Identify which cell holds the provided text, then report its (X, Y) central coordinate. 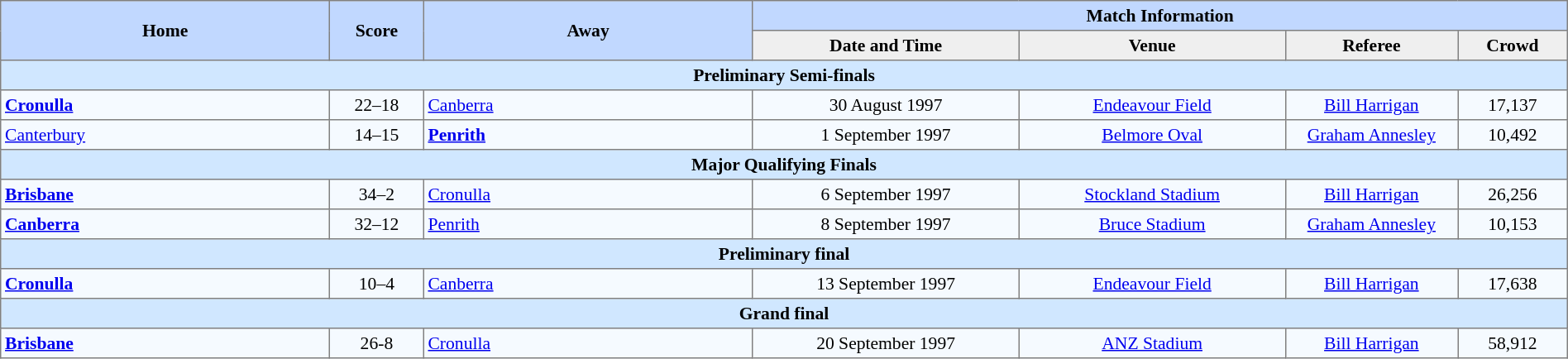
32–12 (377, 224)
Home (165, 31)
26,256 (1513, 194)
17,638 (1513, 284)
34–2 (377, 194)
10,153 (1513, 224)
22–18 (377, 105)
Bruce Stadium (1152, 224)
ANZ Stadium (1152, 343)
30 August 1997 (886, 105)
8 September 1997 (886, 224)
Match Information (1159, 16)
Canterbury (165, 135)
Date and Time (886, 45)
Away (588, 31)
58,912 (1513, 343)
Crowd (1513, 45)
Stockland Stadium (1152, 194)
20 September 1997 (886, 343)
Preliminary Semi-finals (784, 75)
13 September 1997 (886, 284)
Venue (1152, 45)
Major Qualifying Finals (784, 165)
10–4 (377, 284)
26-8 (377, 343)
Grand final (784, 314)
1 September 1997 (886, 135)
10,492 (1513, 135)
17,137 (1513, 105)
Referee (1371, 45)
14–15 (377, 135)
Score (377, 31)
Preliminary final (784, 254)
6 September 1997 (886, 194)
Belmore Oval (1152, 135)
